Return the (X, Y) coordinate for the center point of the cell that contains the specified text.  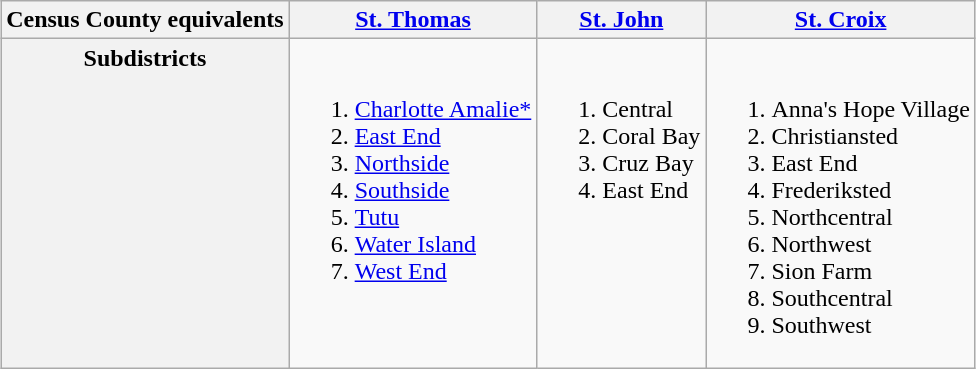
Anna's Hope VillageChristianstedEast EndFrederikstedNorthcentralNorthwestSion FarmSouthcentralSouthwest (840, 204)
Census County equivalents (145, 20)
St. Croix (840, 20)
St. John (622, 20)
Subdistricts (145, 204)
St. Thomas (413, 20)
CentralCoral BayCruz BayEast End (622, 204)
Charlotte Amalie*East EndNorthsideSouthsideTutuWater IslandWest End (413, 204)
